From the cell containing the given text, extract its center point as [x, y] coordinate. 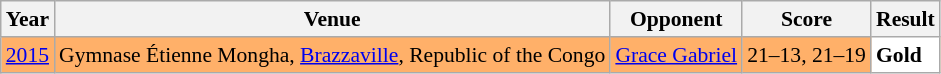
Venue [332, 19]
2015 [28, 55]
Year [28, 19]
Gold [906, 55]
Result [906, 19]
21–13, 21–19 [806, 55]
Score [806, 19]
Gymnase Étienne Mongha, Brazzaville, Republic of the Congo [332, 55]
Grace Gabriel [676, 55]
Opponent [676, 19]
